For the text-containing cell, return its midpoint in [x, y] coordinate format. 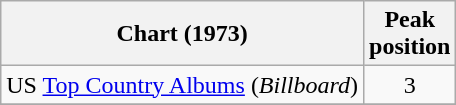
US Top Country Albums (Billboard) [182, 85]
Chart (1973) [182, 34]
3 [410, 85]
Peakposition [410, 34]
